From the cell containing the given text, extract its center point as (X, Y) coordinate. 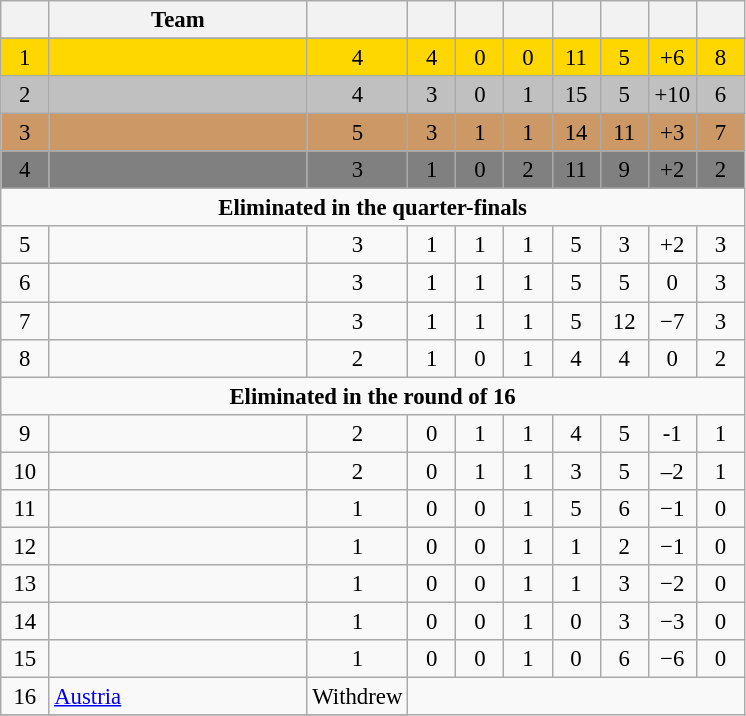
Eliminated in the round of 16 (373, 396)
−7 (672, 321)
Austria (178, 697)
−2 (672, 584)
+6 (672, 58)
Eliminated in the quarter-finals (373, 208)
−6 (672, 659)
+3 (672, 133)
16 (25, 697)
Team (178, 20)
Withdrew (358, 697)
13 (25, 584)
-1 (672, 433)
−3 (672, 621)
–2 (672, 471)
10 (25, 471)
+10 (672, 95)
